Determine the [X, Y] coordinate at the center of the cell enclosing the given text.  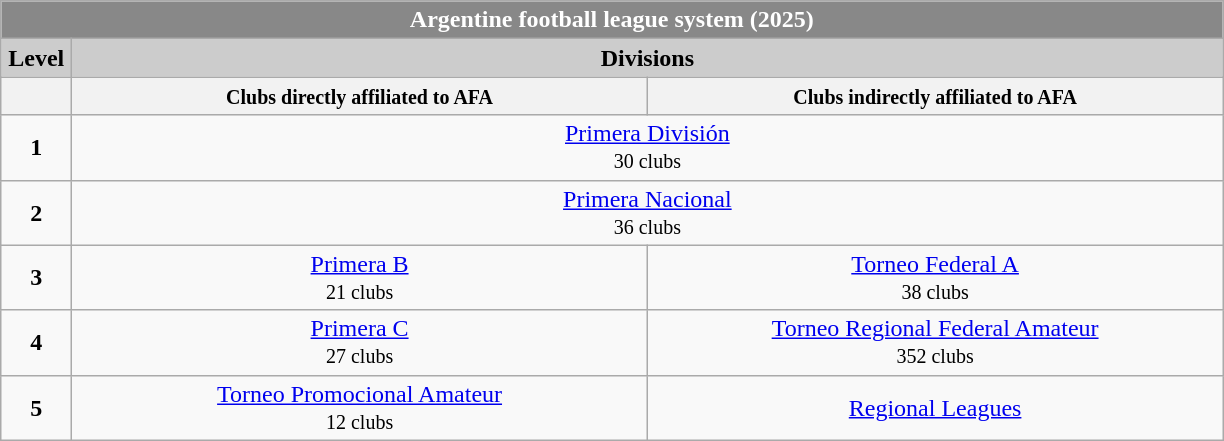
Argentine football league system (2025) [612, 20]
Divisions [648, 58]
Clubs indirectly affiliated to AFA [935, 96]
Primera C27 clubs [360, 342]
4 [36, 342]
2 [36, 212]
3 [36, 278]
Primera División30 clubs [648, 148]
Torneo Federal A38 clubs [935, 278]
Torneo Regional Federal Amateur352 clubs [935, 342]
1 [36, 148]
Level [36, 58]
Regional Leagues [935, 408]
5 [36, 408]
Torneo Promocional Amateur12 clubs [360, 408]
Primera B21 clubs [360, 278]
Clubs directly affiliated to AFA [360, 96]
Primera Nacional36 clubs [648, 212]
